Extract the [x, y] coordinate from the center of the cell holding the provided text.  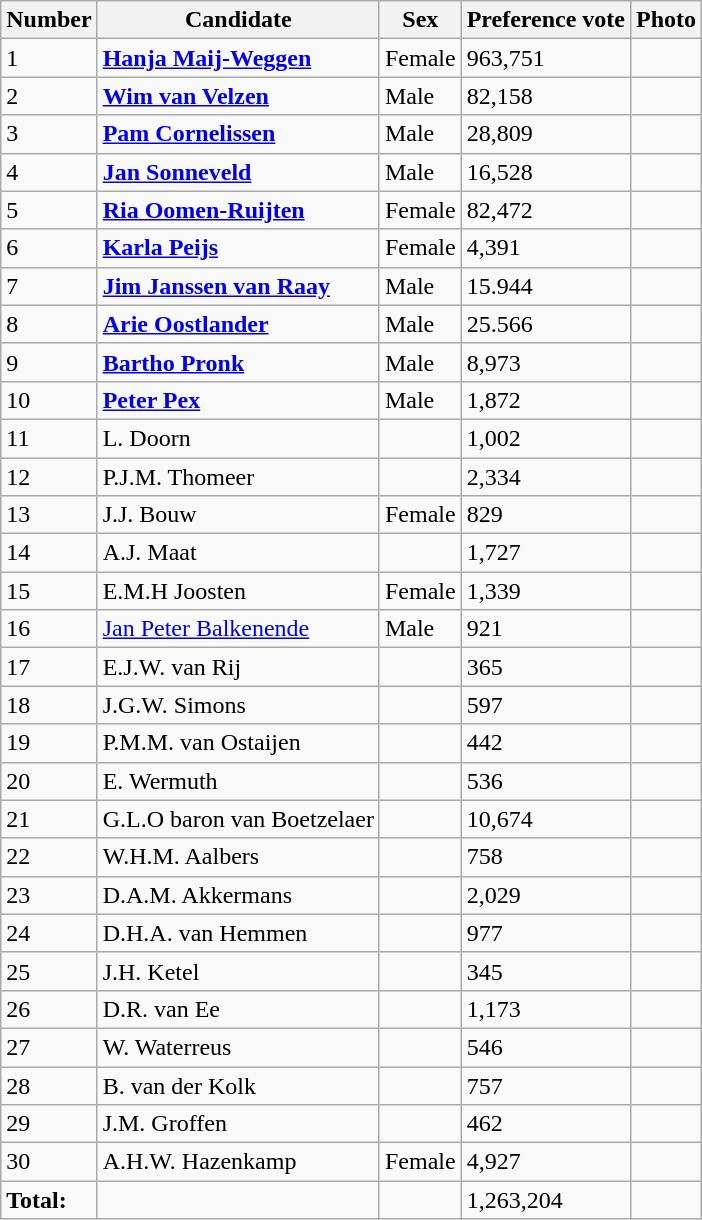
16,528 [546, 172]
25 [49, 971]
29 [49, 1124]
2 [49, 96]
2,334 [546, 477]
D.R. van Ee [238, 1009]
82,158 [546, 96]
1,727 [546, 553]
J.H. Ketel [238, 971]
A.J. Maat [238, 553]
B. van der Kolk [238, 1085]
W.H.M. Aalbers [238, 857]
921 [546, 629]
4,927 [546, 1162]
Sex [420, 20]
4,391 [546, 248]
Wim van Velzen [238, 96]
442 [546, 743]
Candidate [238, 20]
Hanja Maij-Weggen [238, 58]
Pam Cornelissen [238, 134]
P.M.M. van Ostaijen [238, 743]
28 [49, 1085]
597 [546, 705]
1,339 [546, 591]
25.566 [546, 324]
5 [49, 210]
15 [49, 591]
21 [49, 819]
Photo [666, 20]
30 [49, 1162]
Jan Sonneveld [238, 172]
12 [49, 477]
Peter Pex [238, 400]
J.J. Bouw [238, 515]
2,029 [546, 895]
24 [49, 933]
27 [49, 1047]
L. Doorn [238, 438]
757 [546, 1085]
829 [546, 515]
Jan Peter Balkenende [238, 629]
E.J.W. van Rij [238, 667]
1,263,204 [546, 1200]
G.L.O baron van Boetzelaer [238, 819]
1,173 [546, 1009]
17 [49, 667]
W. Waterreus [238, 1047]
28,809 [546, 134]
18 [49, 705]
J.M. Groffen [238, 1124]
10,674 [546, 819]
23 [49, 895]
8 [49, 324]
26 [49, 1009]
Ria Oomen-Ruijten [238, 210]
546 [546, 1047]
963,751 [546, 58]
13 [49, 515]
1,002 [546, 438]
J.G.W. Simons [238, 705]
E. Wermuth [238, 781]
1 [49, 58]
3 [49, 134]
P.J.M. Thomeer [238, 477]
20 [49, 781]
Preference vote [546, 20]
758 [546, 857]
4 [49, 172]
10 [49, 400]
22 [49, 857]
6 [49, 248]
462 [546, 1124]
1,872 [546, 400]
9 [49, 362]
7 [49, 286]
365 [546, 667]
16 [49, 629]
977 [546, 933]
82,472 [546, 210]
Arie Oostlander [238, 324]
14 [49, 553]
Total: [49, 1200]
Number [49, 20]
345 [546, 971]
E.M.H Joosten [238, 591]
Jim Janssen van Raay [238, 286]
536 [546, 781]
19 [49, 743]
Bartho Pronk [238, 362]
D.H.A. van Hemmen [238, 933]
D.A.M. Akkermans [238, 895]
11 [49, 438]
15.944 [546, 286]
8,973 [546, 362]
Karla Peijs [238, 248]
A.H.W. Hazenkamp [238, 1162]
